Pinpoint the cell where the given text exists, returning its [x, y] midpoint coordinate. 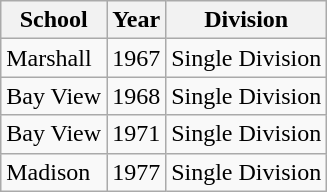
Year [136, 20]
1971 [136, 134]
Division [246, 20]
School [54, 20]
1968 [136, 96]
1977 [136, 172]
Madison [54, 172]
Marshall [54, 58]
1967 [136, 58]
